Scan for the cell matching the given text and deliver its (x, y) coordinate at center. 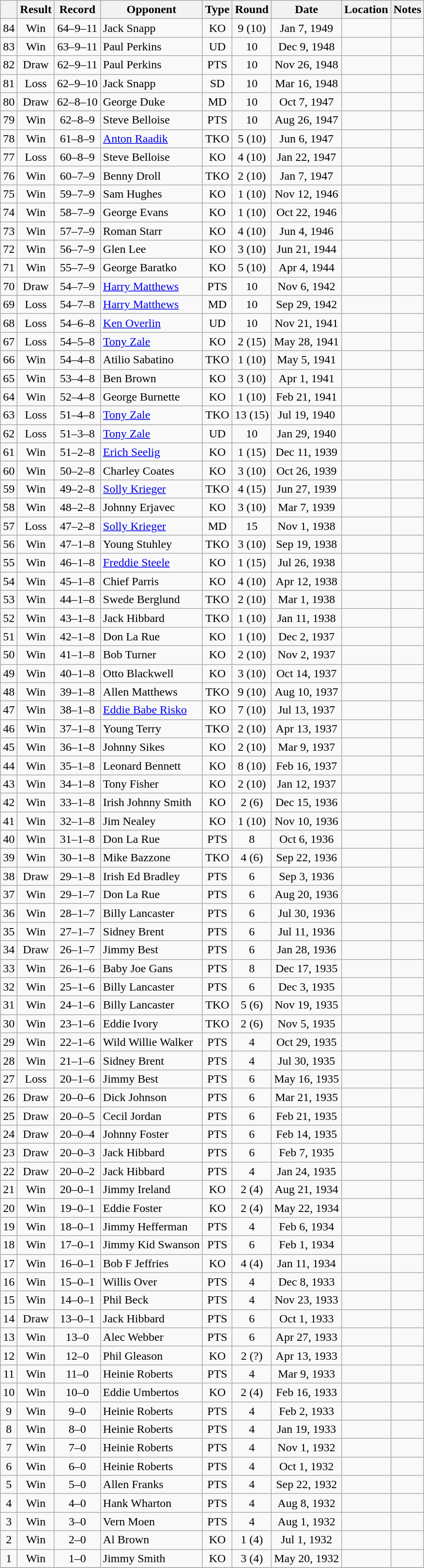
79 (9, 120)
68 (9, 323)
Aug 21, 1934 (307, 1190)
Jul 1, 1932 (307, 1540)
Sep 29, 1942 (307, 305)
Leonard Bennett (151, 765)
62–9–10 (77, 83)
42–1–8 (77, 637)
Bob F Jeffries (151, 1263)
61–8–9 (77, 139)
53 (9, 600)
Nov 10, 1936 (307, 821)
Apr 12, 1938 (307, 581)
Aug 20, 1936 (307, 895)
George Burnette (151, 397)
51–2–8 (77, 452)
Jun 6, 1947 (307, 139)
40–1–8 (77, 673)
Allen Matthews (151, 692)
37 (9, 895)
Mar 9, 1937 (307, 747)
41–1–8 (77, 655)
Jul 11, 1936 (307, 931)
2 (9, 1540)
1 (9, 1558)
Sep 3, 1936 (307, 876)
2–0 (77, 1540)
37–1–8 (77, 729)
Mar 7, 1939 (307, 507)
51 (9, 637)
64–9–11 (77, 28)
20–0–6 (77, 1097)
Baby Joe Gans (151, 968)
49 (9, 673)
Sam Hughes (151, 194)
45–1–8 (77, 581)
11–0 (77, 1374)
May 22, 1934 (307, 1208)
Jan 7, 1947 (307, 175)
16 (9, 1282)
54 (9, 581)
45 (9, 747)
14–0–1 (77, 1300)
62 (9, 434)
83 (9, 47)
43 (9, 784)
20–0–2 (77, 1171)
Jim Nealey (151, 821)
May 5, 1941 (307, 360)
81 (9, 83)
Feb 14, 1935 (307, 1134)
26 (9, 1097)
SD (217, 83)
Erich Seelig (151, 452)
74 (9, 212)
33 (9, 968)
Irish Johnny Smith (151, 802)
7 (10) (252, 710)
Feb 21, 1941 (307, 397)
12 (9, 1355)
Feb 16, 1937 (307, 765)
Jan 11, 1938 (307, 618)
44 (9, 765)
Nov 12, 1946 (307, 194)
70 (9, 286)
35 (9, 931)
Irish Ed Bradley (151, 876)
57–7–9 (77, 231)
41 (9, 821)
Record (77, 10)
4–0 (77, 1503)
Dec 15, 1936 (307, 802)
77 (9, 157)
Apr 13, 1933 (307, 1355)
Apr 1, 1941 (307, 378)
62–8–10 (77, 102)
Oct 22, 1946 (307, 212)
35–1–8 (77, 765)
42 (9, 802)
Feb 21, 1935 (307, 1116)
3 (9, 1521)
Swede Berglund (151, 600)
Eddie Ivory (151, 1024)
5 (9, 1485)
Charley Coates (151, 470)
48 (9, 692)
Jan 12, 1937 (307, 784)
Oct 14, 1937 (307, 673)
31 (9, 1005)
21 (9, 1190)
32 (9, 987)
17 (9, 1263)
Oct 6, 1936 (307, 839)
43–1–8 (77, 618)
Oct 1, 1933 (307, 1319)
4 (15) (252, 489)
Nov 2, 1937 (307, 655)
30 (9, 1024)
Jimmy Kid Swanson (151, 1245)
Dec 17, 1935 (307, 968)
Nov 23, 1933 (307, 1300)
26–1–7 (77, 950)
13–0 (77, 1337)
Nov 19, 1935 (307, 1005)
Young Terry (151, 729)
26–1–6 (77, 968)
Feb 1, 1934 (307, 1245)
60 (9, 470)
Eddie Foster (151, 1208)
Eddie Umbertos (151, 1392)
51–4–8 (77, 415)
Dec 3, 1935 (307, 987)
Notes (407, 10)
49–2–8 (77, 489)
3 (4) (252, 1558)
Jan 28, 1936 (307, 950)
Mike Bazzone (151, 858)
22–1–6 (77, 1042)
Dec 2, 1937 (307, 637)
14 (9, 1319)
22 (9, 1171)
5–0 (77, 1485)
Jul 13, 1937 (307, 710)
52–4–8 (77, 397)
Mar 16, 1948 (307, 83)
Apr 13, 1937 (307, 729)
Mar 21, 1935 (307, 1097)
Bob Turner (151, 655)
Johnny Foster (151, 1134)
May 28, 1941 (307, 342)
28 (9, 1060)
Willis Over (151, 1282)
46–1–8 (77, 563)
May 20, 1932 (307, 1558)
59 (9, 489)
George Duke (151, 102)
6–0 (77, 1466)
Jimmy Smith (151, 1558)
20–1–6 (77, 1079)
7–0 (77, 1448)
67 (9, 342)
Phil Gleason (151, 1355)
25–1–6 (77, 987)
Sep 22, 1932 (307, 1485)
Freddie Steele (151, 563)
Nov 1, 1932 (307, 1448)
Opponent (151, 10)
28–1–7 (77, 913)
Hank Wharton (151, 1503)
19 (9, 1226)
64 (9, 397)
23 (9, 1153)
58 (9, 507)
31–1–8 (77, 839)
38–1–8 (77, 710)
Feb 6, 1934 (307, 1226)
13 (15) (252, 415)
Jan 11, 1934 (307, 1263)
56–7–9 (77, 249)
11 (9, 1374)
4 (6) (252, 858)
63–9–11 (77, 47)
Aug 8, 1932 (307, 1503)
56 (9, 544)
48–2–8 (77, 507)
47–1–8 (77, 544)
71 (9, 268)
Ken Overlin (151, 323)
Aug 26, 1947 (307, 120)
32–1–8 (77, 821)
Atilio Sabatino (151, 360)
May 16, 1935 (307, 1079)
80 (9, 102)
24 (9, 1134)
29–1–7 (77, 895)
Al Brown (151, 1540)
20–0–5 (77, 1116)
36 (9, 913)
Oct 1, 1932 (307, 1466)
Apr 27, 1933 (307, 1337)
62–9–11 (77, 65)
27 (9, 1079)
78 (9, 139)
Benny Droll (151, 175)
Jul 30, 1936 (307, 913)
Feb 7, 1935 (307, 1153)
Nov 6, 1942 (307, 286)
39 (9, 858)
50–2–8 (77, 470)
30–1–8 (77, 858)
54–5–8 (77, 342)
Sep 19, 1938 (307, 544)
Mar 1, 1938 (307, 600)
24–1–6 (77, 1005)
Feb 2, 1933 (307, 1411)
Round (252, 10)
50 (9, 655)
Oct 7, 1947 (307, 102)
9–0 (77, 1411)
65 (9, 378)
George Baratko (151, 268)
1 (4) (252, 1540)
55 (9, 563)
Alec Webber (151, 1337)
Tony Fisher (151, 784)
46 (9, 729)
20–0–4 (77, 1134)
57 (9, 526)
54–7–9 (77, 286)
Aug 10, 1937 (307, 692)
33–1–8 (77, 802)
62–8–9 (77, 120)
Jimmy Ireland (151, 1190)
Type (217, 10)
13 (9, 1337)
Feb 16, 1933 (307, 1392)
17–0–1 (77, 1245)
8–0 (77, 1429)
54–7–8 (77, 305)
Dec 9, 1948 (307, 47)
60–7–9 (77, 175)
55–7–9 (77, 268)
39–1–8 (77, 692)
8 (10) (252, 765)
Jan 24, 1935 (307, 1171)
47–2–8 (77, 526)
19–0–1 (77, 1208)
23–1–6 (77, 1024)
George Evans (151, 212)
13–0–1 (77, 1319)
Allen Franks (151, 1485)
Oct 29, 1935 (307, 1042)
Glen Lee (151, 249)
Jun 4, 1946 (307, 231)
36–1–8 (77, 747)
15–0–1 (77, 1282)
34 (9, 950)
Jun 27, 1939 (307, 489)
20 (9, 1208)
60–8–9 (77, 157)
Apr 4, 1944 (307, 268)
73 (9, 231)
Nov 5, 1935 (307, 1024)
54–4–8 (77, 360)
53–4–8 (77, 378)
Mar 9, 1933 (307, 1374)
Roman Starr (151, 231)
Vern Moen (151, 1521)
76 (9, 175)
75 (9, 194)
Jul 30, 1935 (307, 1060)
1–0 (77, 1558)
18 (9, 1245)
82 (9, 65)
69 (9, 305)
Date (307, 10)
Jan 7, 1949 (307, 28)
4 (4) (252, 1263)
63 (9, 415)
Dec 8, 1933 (307, 1282)
Nov 26, 1948 (307, 65)
40 (9, 839)
20–0–1 (77, 1190)
20–0–3 (77, 1153)
5 (6) (252, 1005)
Sep 22, 1936 (307, 858)
72 (9, 249)
12–0 (77, 1355)
Johnny Sikes (151, 747)
Jimmy Hefferman (151, 1226)
7 (9, 1448)
Eddie Babe Risko (151, 710)
21–1–6 (77, 1060)
2 (15) (252, 342)
Oct 26, 1939 (307, 470)
84 (9, 28)
16–0–1 (77, 1263)
Johnny Erjavec (151, 507)
Phil Beck (151, 1300)
Jan 19, 1933 (307, 1429)
34–1–8 (77, 784)
10–0 (77, 1392)
66 (9, 360)
Location (366, 10)
Cecil Jordan (151, 1116)
18–0–1 (77, 1226)
Jul 19, 1940 (307, 415)
25 (9, 1116)
Anton Raadik (151, 139)
Jun 21, 1944 (307, 249)
27–1–7 (77, 931)
2 (?) (252, 1355)
Ben Brown (151, 378)
58–7–9 (77, 212)
38 (9, 876)
Aug 1, 1932 (307, 1521)
Chief Parris (151, 581)
47 (9, 710)
59–7–9 (77, 194)
3–0 (77, 1521)
Nov 21, 1941 (307, 323)
Nov 1, 1938 (307, 526)
9 (9, 1411)
Jul 26, 1938 (307, 563)
Otto Blackwell (151, 673)
Jan 22, 1947 (307, 157)
Dick Johnson (151, 1097)
Jan 29, 1940 (307, 434)
29 (9, 1042)
54–6–8 (77, 323)
Dec 11, 1939 (307, 452)
Wild Willie Walker (151, 1042)
51–3–8 (77, 434)
Result (36, 10)
44–1–8 (77, 600)
Young Stuhley (151, 544)
61 (9, 452)
29–1–8 (77, 876)
52 (9, 618)
